Search for the cell housing the specified text and yield its (x, y) center coordinate. 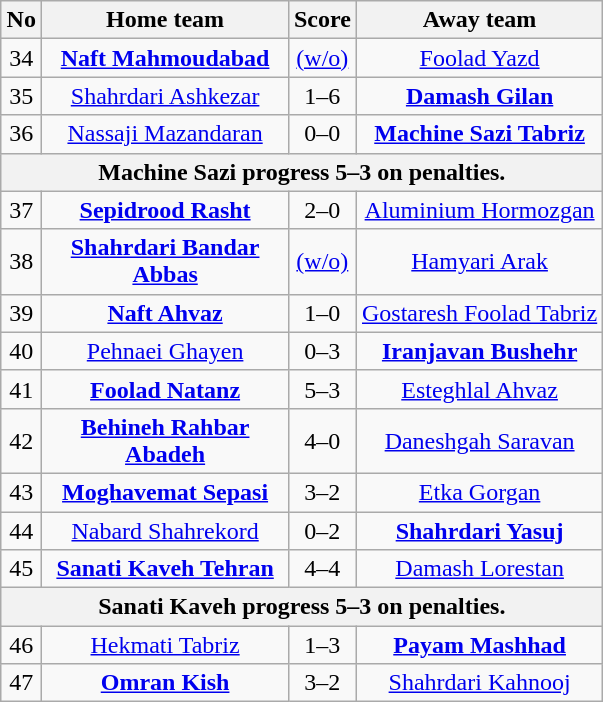
1–3 (322, 645)
Sanati Kaveh progress 5–3 on penalties. (302, 607)
4–0 (322, 440)
Machine Sazi progress 5–3 on penalties. (302, 172)
Damash Lorestan (480, 569)
0–3 (322, 351)
1–0 (322, 313)
39 (22, 313)
0–2 (322, 531)
5–3 (322, 389)
0–0 (322, 134)
Gostaresh Foolad Tabriz (480, 313)
44 (22, 531)
36 (22, 134)
45 (22, 569)
Esteghlal Ahvaz (480, 389)
Away team (480, 20)
35 (22, 96)
Nassaji Mazandaran (166, 134)
1–6 (322, 96)
Shahrdari Kahnooj (480, 683)
Iranjavan Bushehr (480, 351)
41 (22, 389)
Foolad Natanz (166, 389)
Damash Gilan (480, 96)
34 (22, 58)
4–4 (322, 569)
Naft Mahmoudabad (166, 58)
Shahrdari Bandar Abbas (166, 262)
43 (22, 492)
38 (22, 262)
37 (22, 210)
Sanati Kaveh Tehran (166, 569)
Shahrdari Ashkezar (166, 96)
Sepidrood Rasht (166, 210)
42 (22, 440)
Payam Mashhad (480, 645)
Shahrdari Yasuj (480, 531)
Behineh Rahbar Abadeh (166, 440)
Nabard Shahrekord (166, 531)
Omran Kish (166, 683)
Hekmati Tabriz (166, 645)
47 (22, 683)
No (22, 20)
46 (22, 645)
Daneshgah Saravan (480, 440)
Home team (166, 20)
Naft Ahvaz (166, 313)
Aluminium Hormozgan (480, 210)
Score (322, 20)
40 (22, 351)
Pehnaei Ghayen (166, 351)
Etka Gorgan (480, 492)
Machine Sazi Tabriz (480, 134)
Hamyari Arak (480, 262)
Moghavemat Sepasi (166, 492)
2–0 (322, 210)
Foolad Yazd (480, 58)
